Search for the cell housing the specified text and yield its [x, y] center coordinate. 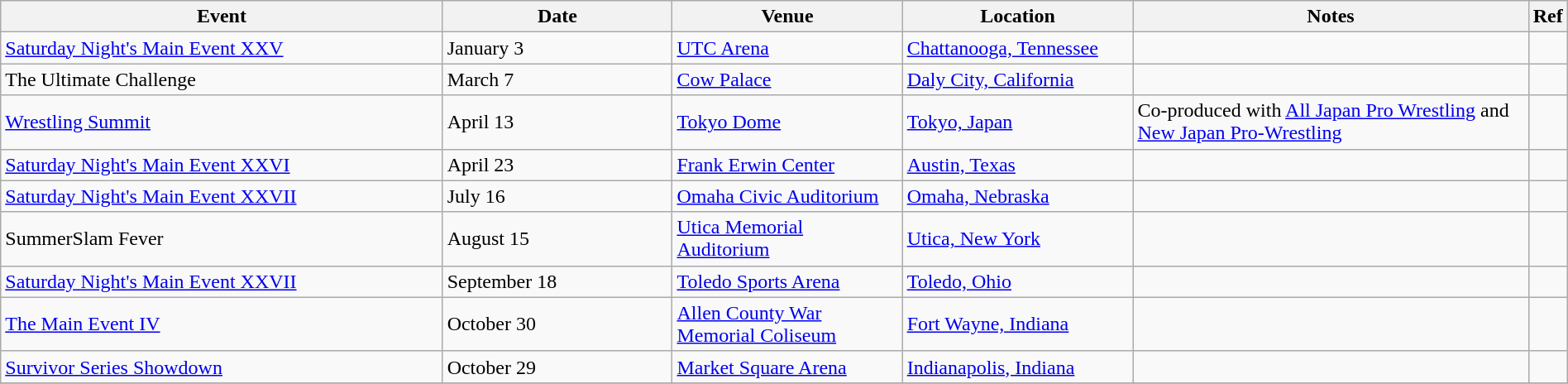
The Main Event IV [222, 324]
Saturday Night's Main Event XXVI [222, 165]
Tokyo Dome [787, 122]
Omaha Civic Auditorium [787, 196]
Cow Palace [787, 79]
Survivor Series Showdown [222, 367]
Daly City, California [1017, 79]
The Ultimate Challenge [222, 79]
Indianapolis, Indiana [1017, 367]
January 3 [557, 48]
August 15 [557, 238]
UTC Arena [787, 48]
Saturday Night's Main Event XXV [222, 48]
Co-produced with All Japan Pro Wrestling and New Japan Pro-Wrestling [1331, 122]
Fort Wayne, Indiana [1017, 324]
September 18 [557, 281]
Omaha, Nebraska [1017, 196]
Ref [1548, 17]
Utica, New York [1017, 238]
April 23 [557, 165]
Tokyo, Japan [1017, 122]
Utica Memorial Auditorium [787, 238]
Notes [1331, 17]
Allen County War Memorial Coliseum [787, 324]
Event [222, 17]
SummerSlam Fever [222, 238]
Location [1017, 17]
October 29 [557, 367]
Frank Erwin Center [787, 165]
Chattanooga, Tennessee [1017, 48]
October 30 [557, 324]
July 16 [557, 196]
Date [557, 17]
Venue [787, 17]
April 13 [557, 122]
Wrestling Summit [222, 122]
Austin, Texas [1017, 165]
Toledo, Ohio [1017, 281]
Toledo Sports Arena [787, 281]
March 7 [557, 79]
Market Square Arena [787, 367]
